Scan for the cell matching the given text and deliver its (x, y) coordinate at center. 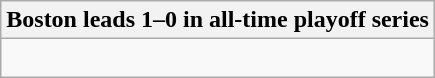
Boston leads 1–0 in all-time playoff series (218, 20)
